Output the (x, y) coordinate of the center of the cell containing the given text.  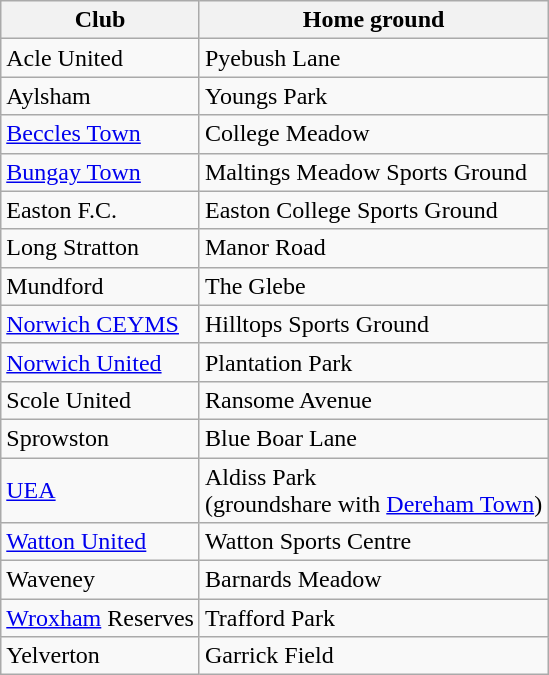
Youngs Park (373, 96)
Norwich CEYMS (100, 324)
Easton College Sports Ground (373, 210)
Acle United (100, 58)
Aylsham (100, 96)
Beccles Town (100, 134)
Club (100, 20)
Long Stratton (100, 248)
Blue Boar Lane (373, 438)
Trafford Park (373, 618)
Barnards Meadow (373, 580)
College Meadow (373, 134)
Waveney (100, 580)
Easton F.C. (100, 210)
Pyebush Lane (373, 58)
Home ground (373, 20)
Scole United (100, 400)
Aldiss Park(groundshare with Dereham Town) (373, 490)
Wroxham Reserves (100, 618)
Mundford (100, 286)
Yelverton (100, 656)
Norwich United (100, 362)
Ransome Avenue (373, 400)
UEA (100, 490)
Hilltops Sports Ground (373, 324)
Plantation Park (373, 362)
Maltings Meadow Sports Ground (373, 172)
Bungay Town (100, 172)
Watton United (100, 542)
Watton Sports Centre (373, 542)
Sprowston (100, 438)
Garrick Field (373, 656)
Manor Road (373, 248)
The Glebe (373, 286)
